For the text-containing cell, return its midpoint in [x, y] coordinate format. 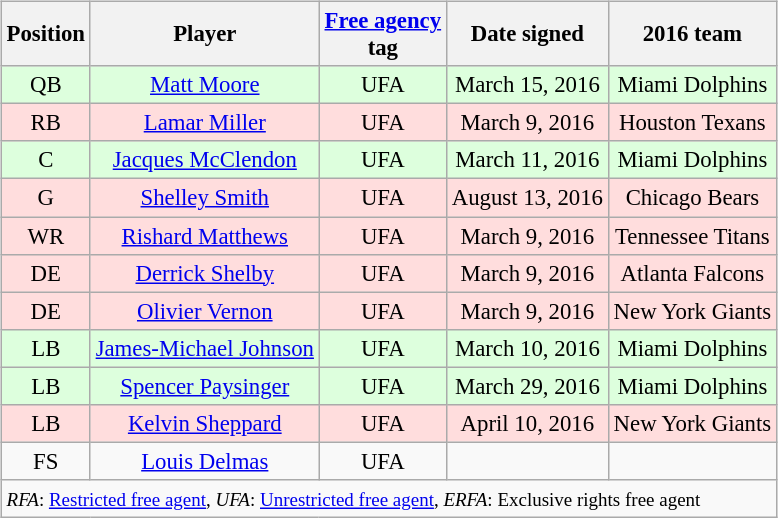
Atlanta Falcons [692, 273]
RB [46, 123]
2016 team [692, 34]
March 29, 2016 [527, 386]
FS [46, 461]
Rishard Matthews [204, 235]
Kelvin Sheppard [204, 423]
WR [46, 235]
March 11, 2016 [527, 160]
Tennessee Titans [692, 235]
Shelley Smith [204, 198]
August 13, 2016 [527, 198]
April 10, 2016 [527, 423]
Player [204, 34]
Houston Texans [692, 123]
Olivier Vernon [204, 311]
Derrick Shelby [204, 273]
March 10, 2016 [527, 348]
G [46, 198]
Free agencytag [382, 34]
QB [46, 85]
Spencer Paysinger [204, 386]
Date signed [527, 34]
C [46, 160]
Jacques McClendon [204, 160]
Louis Delmas [204, 461]
Matt Moore [204, 85]
Lamar Miller [204, 123]
Chicago Bears [692, 198]
RFA: Restricted free agent, UFA: Unrestricted free agent, ERFA: Exclusive rights free agent [388, 499]
March 15, 2016 [527, 85]
James-Michael Johnson [204, 348]
Position [46, 34]
